Capture the cell that displays the provided text and extract its (X, Y) central coordinate. 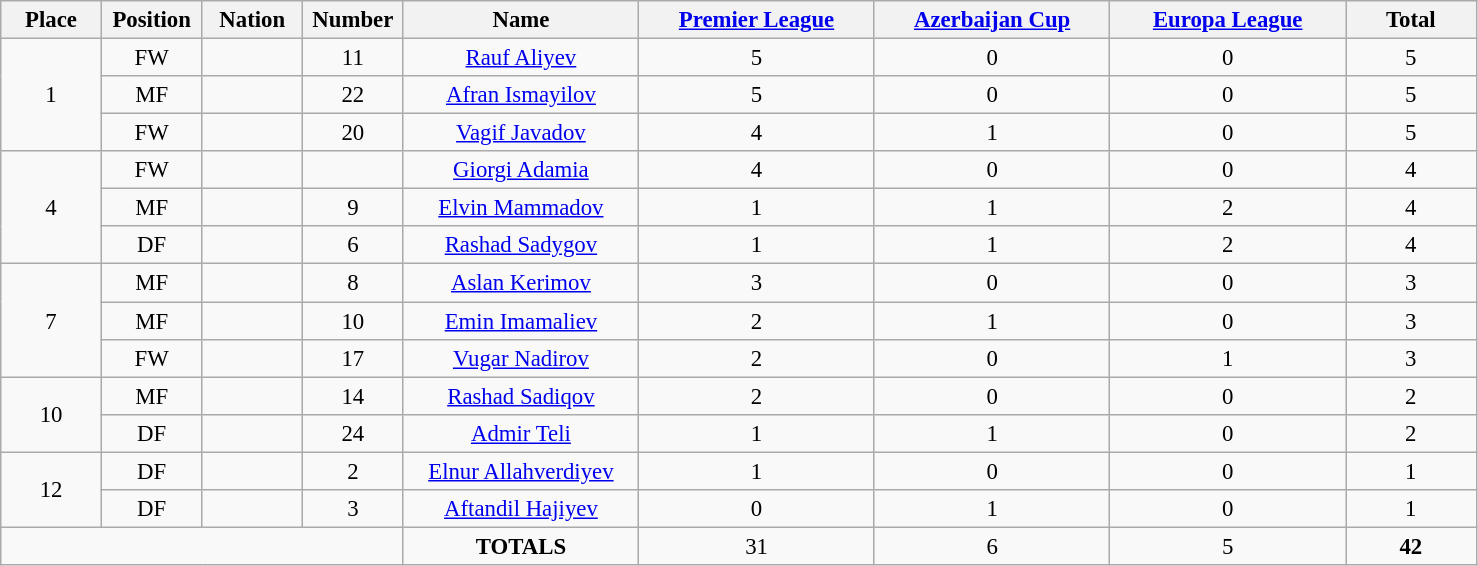
14 (354, 396)
Rauf Aliyev (521, 58)
Emin Imamaliev (521, 321)
Azerbaijan Cup (992, 20)
Elvin Mammadov (521, 208)
31 (757, 546)
7 (52, 320)
42 (1412, 546)
Nation (252, 20)
Aslan Kerimov (521, 283)
9 (354, 208)
Position (152, 20)
Afran Ismayilov (521, 95)
Giorgi Adamia (521, 170)
Europa League (1228, 20)
24 (354, 433)
Premier League (757, 20)
11 (354, 58)
Vagif Javadov (521, 133)
Total (1412, 20)
TOTALS (521, 546)
17 (354, 358)
8 (354, 283)
Place (52, 20)
Rashad Sadiqov (521, 396)
Admir Teli (521, 433)
Name (521, 20)
Vugar Nadirov (521, 358)
12 (52, 490)
20 (354, 133)
Aftandil Hajiyev (521, 509)
Elnur Allahverdiyev (521, 471)
Rashad Sadygov (521, 245)
Number (354, 20)
22 (354, 95)
